Provide the [X, Y] coordinate of the cell's center where the given text is located.  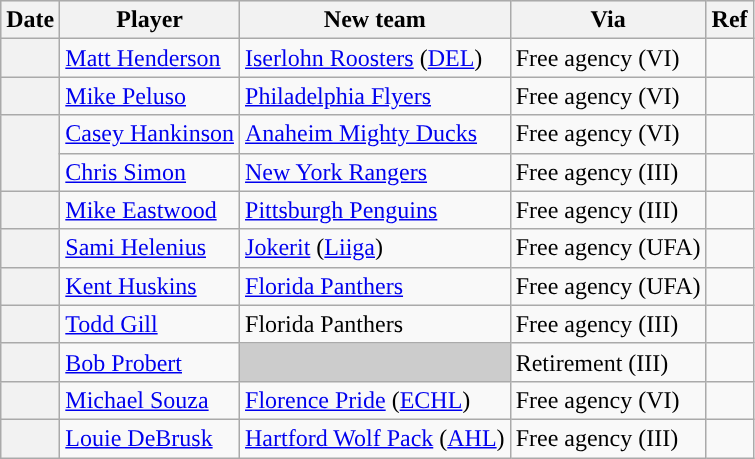
Todd Gill [150, 324]
Matt Henderson [150, 58]
Kent Huskins [150, 286]
Player [150, 20]
Louie DeBrusk [150, 438]
Florence Pride (ECHL) [376, 400]
Chris Simon [150, 172]
Date [30, 20]
New team [376, 20]
Via [608, 20]
Jokerit (Liiga) [376, 248]
Sami Helenius [150, 248]
Bob Probert [150, 362]
Ref [730, 20]
Michael Souza [150, 400]
Pittsburgh Penguins [376, 210]
Mike Peluso [150, 96]
Anaheim Mighty Ducks [376, 134]
Iserlohn Roosters (DEL) [376, 58]
Mike Eastwood [150, 210]
New York Rangers [376, 172]
Casey Hankinson [150, 134]
Hartford Wolf Pack (AHL) [376, 438]
Retirement (III) [608, 362]
Philadelphia Flyers [376, 96]
